Return [X, Y] of the center of cell containing provided text 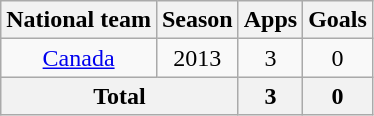
Canada [79, 58]
Total [120, 96]
National team [79, 20]
2013 [197, 58]
Apps [270, 20]
Season [197, 20]
Goals [338, 20]
